Return the [X, Y] coordinate for the center point of the cell that contains the specified text.  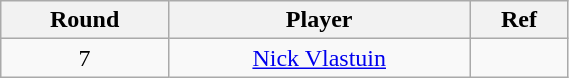
Player [319, 20]
7 [85, 58]
Nick Vlastuin [319, 58]
Ref [519, 20]
Round [85, 20]
